Search for the cell housing the specified text and yield its [X, Y] center coordinate. 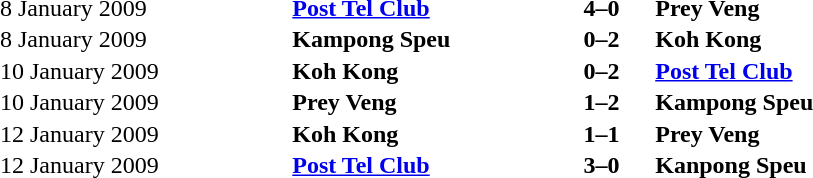
Kampong Speu [436, 39]
1–1 [617, 134]
Prey Veng [436, 103]
1–2 [617, 103]
